Search for the cell housing the specified text and yield its [X, Y] center coordinate. 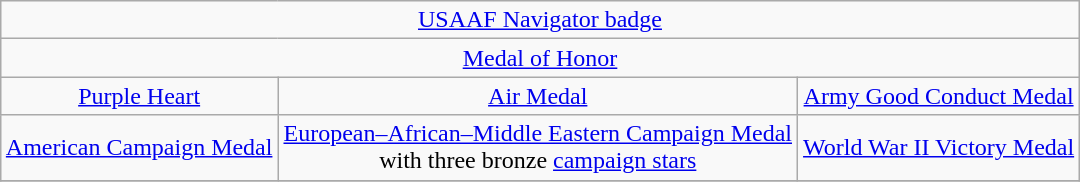
World War II Victory Medal [939, 148]
American Campaign Medal [139, 148]
Purple Heart [139, 96]
Medal of Honor [540, 58]
European–African–Middle Eastern Campaign Medalwith three bronze campaign stars [538, 148]
Air Medal [538, 96]
Army Good Conduct Medal [939, 96]
USAAF Navigator badge [540, 20]
